Scan for the cell matching the given text and deliver its [x, y] coordinate at center. 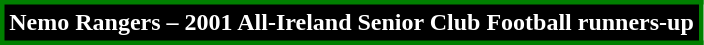
Nemo Rangers – 2001 All-Ireland Senior Club Football runners-up [352, 22]
